Identify which cell holds the provided text, then report its (x, y) central coordinate. 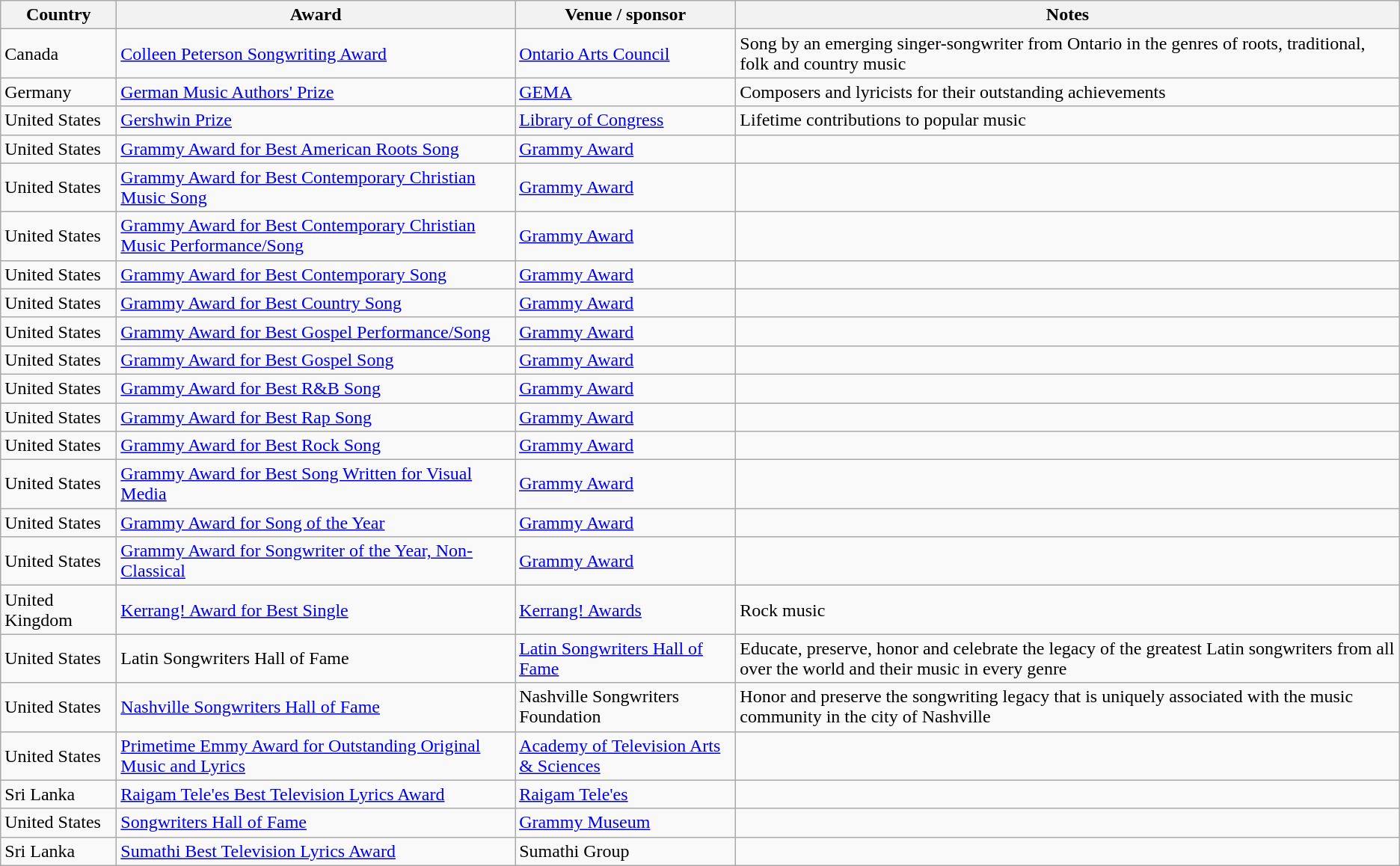
Grammy Award for Best Contemporary Christian Music Performance/Song (316, 236)
Raigam Tele'es Best Television Lyrics Award (316, 794)
Grammy Award for Best Rock Song (316, 446)
Kerrang! Awards (625, 610)
Educate, preserve, honor and celebrate the legacy of the greatest Latin songwriters from all over the world and their music in every genre (1068, 658)
Nashville Songwriters Foundation (625, 707)
Grammy Museum (625, 823)
Ontario Arts Council (625, 54)
Kerrang! Award for Best Single (316, 610)
Grammy Award for Best Gospel Song (316, 360)
Grammy Award for Best Country Song (316, 303)
Academy of Television Arts & Sciences (625, 755)
Grammy Award for Best Contemporary Song (316, 274)
Colleen Peterson Songwriting Award (316, 54)
Grammy Award for Best American Roots Song (316, 149)
Grammy Award for Best Rap Song (316, 417)
Library of Congress (625, 120)
Notes (1068, 15)
Songwriters Hall of Fame (316, 823)
Venue / sponsor (625, 15)
Honor and preserve the songwriting legacy that is uniquely associated with the music community in the city of Nashville (1068, 707)
Composers and lyricists for their outstanding achievements (1068, 92)
Gershwin Prize (316, 120)
Grammy Award for Best Contemporary Christian Music Song (316, 187)
Grammy Award for Song of the Year (316, 523)
Sumathi Best Television Lyrics Award (316, 851)
GEMA (625, 92)
Country (58, 15)
Grammy Award for Best Gospel Performance/Song (316, 331)
Primetime Emmy Award for Outstanding Original Music and Lyrics (316, 755)
Raigam Tele'es (625, 794)
German Music Authors' Prize (316, 92)
Lifetime contributions to popular music (1068, 120)
Grammy Award for Best Song Written for Visual Media (316, 485)
United Kingdom (58, 610)
Rock music (1068, 610)
Sumathi Group (625, 851)
Grammy Award for Best R&B Song (316, 388)
Nashville Songwriters Hall of Fame (316, 707)
Song by an emerging singer-songwriter from Ontario in the genres of roots, traditional, folk and country music (1068, 54)
Canada (58, 54)
Germany (58, 92)
Grammy Award for Songwriter of the Year, Non-Classical (316, 561)
Award (316, 15)
